Determine the (x, y) coordinate at the center of the cell enclosing the given text.  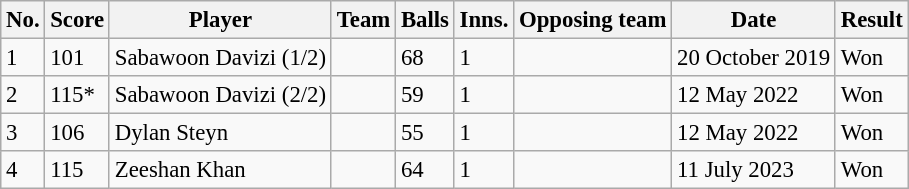
Opposing team (593, 20)
Score (78, 20)
Result (872, 20)
Player (220, 20)
115* (78, 95)
Dylan Steyn (220, 133)
20 October 2019 (754, 58)
Balls (426, 20)
Sabawoon Davizi (2/2) (220, 95)
115 (78, 170)
68 (426, 58)
2 (23, 95)
Sabawoon Davizi (1/2) (220, 58)
11 July 2023 (754, 170)
106 (78, 133)
Team (363, 20)
64 (426, 170)
3 (23, 133)
Date (754, 20)
Inns. (484, 20)
No. (23, 20)
Zeeshan Khan (220, 170)
59 (426, 95)
4 (23, 170)
55 (426, 133)
101 (78, 58)
